Detect which cell encompasses the target text, then output its (X, Y) center coordinate. 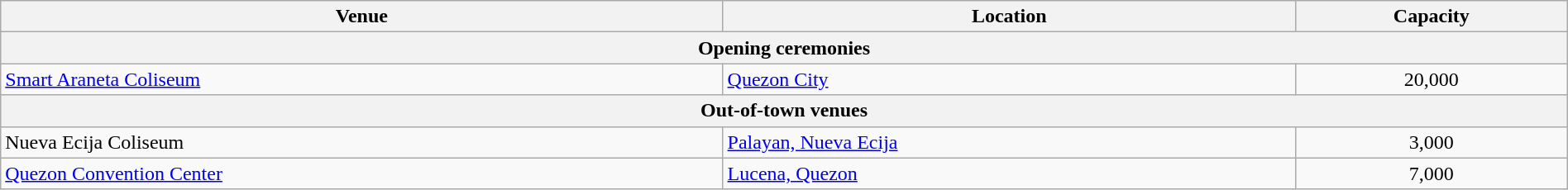
Smart Araneta Coliseum (362, 79)
Quezon City (1009, 79)
Quezon Convention Center (362, 173)
Palayan, Nueva Ecija (1009, 142)
Nueva Ecija Coliseum (362, 142)
7,000 (1431, 173)
Location (1009, 17)
3,000 (1431, 142)
Capacity (1431, 17)
20,000 (1431, 79)
Lucena, Quezon (1009, 173)
Venue (362, 17)
Out-of-town venues (784, 111)
Opening ceremonies (784, 48)
